Determine the [x, y] coordinate at the center of the cell enclosing the given text.  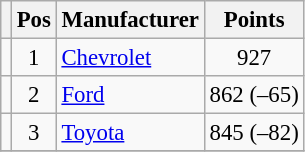
Chevrolet [130, 58]
Manufacturer [130, 20]
862 (–65) [254, 95]
Points [254, 20]
Ford [130, 95]
Toyota [130, 133]
845 (–82) [254, 133]
1 [34, 58]
927 [254, 58]
2 [34, 95]
Pos [34, 20]
3 [34, 133]
